Return the [X, Y] coordinate for the center point of the cell that contains the specified text.  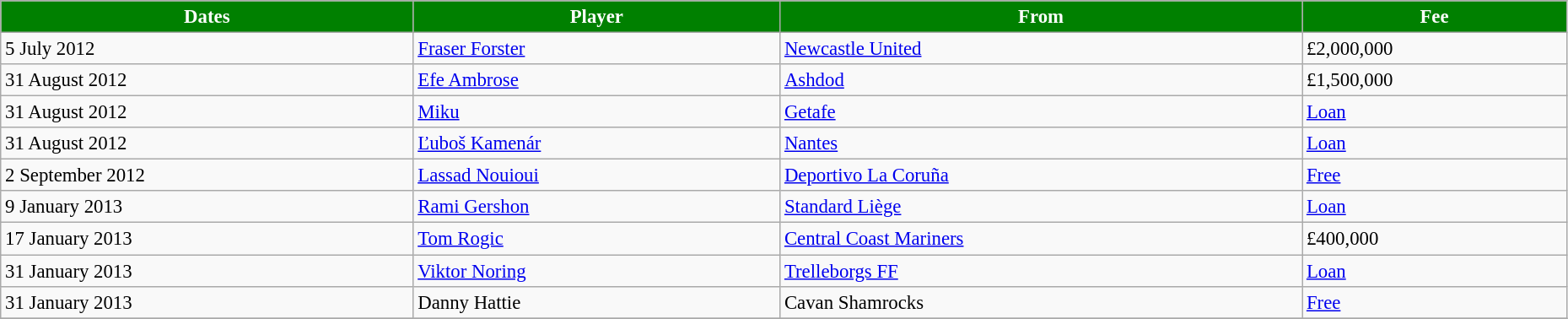
Rami Gershon [597, 207]
9 January 2013 [207, 207]
Efe Ambrose [597, 80]
Central Coast Mariners [1041, 239]
Cavan Shamrocks [1041, 302]
Fraser Forster [597, 49]
5 July 2012 [207, 49]
Lassad Nouioui [597, 176]
Player [597, 17]
Nantes [1041, 143]
£400,000 [1435, 239]
£1,500,000 [1435, 80]
Getafe [1041, 112]
2 September 2012 [207, 176]
Fee [1435, 17]
Standard Liège [1041, 207]
£2,000,000 [1435, 49]
Miku [597, 112]
Trelleborgs FF [1041, 271]
Danny Hattie [597, 302]
Newcastle United [1041, 49]
Dates [207, 17]
Viktor Noring [597, 271]
Tom Rogic [597, 239]
Ľuboš Kamenár [597, 143]
From [1041, 17]
Ashdod [1041, 80]
Deportivo La Coruña [1041, 176]
17 January 2013 [207, 239]
